Pinpoint the cell where the given text exists, returning its [x, y] midpoint coordinate. 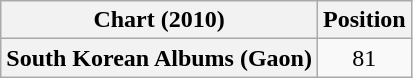
South Korean Albums (Gaon) [160, 58]
81 [364, 58]
Chart (2010) [160, 20]
Position [364, 20]
